Output the [X, Y] coordinate of the center of the cell containing the given text.  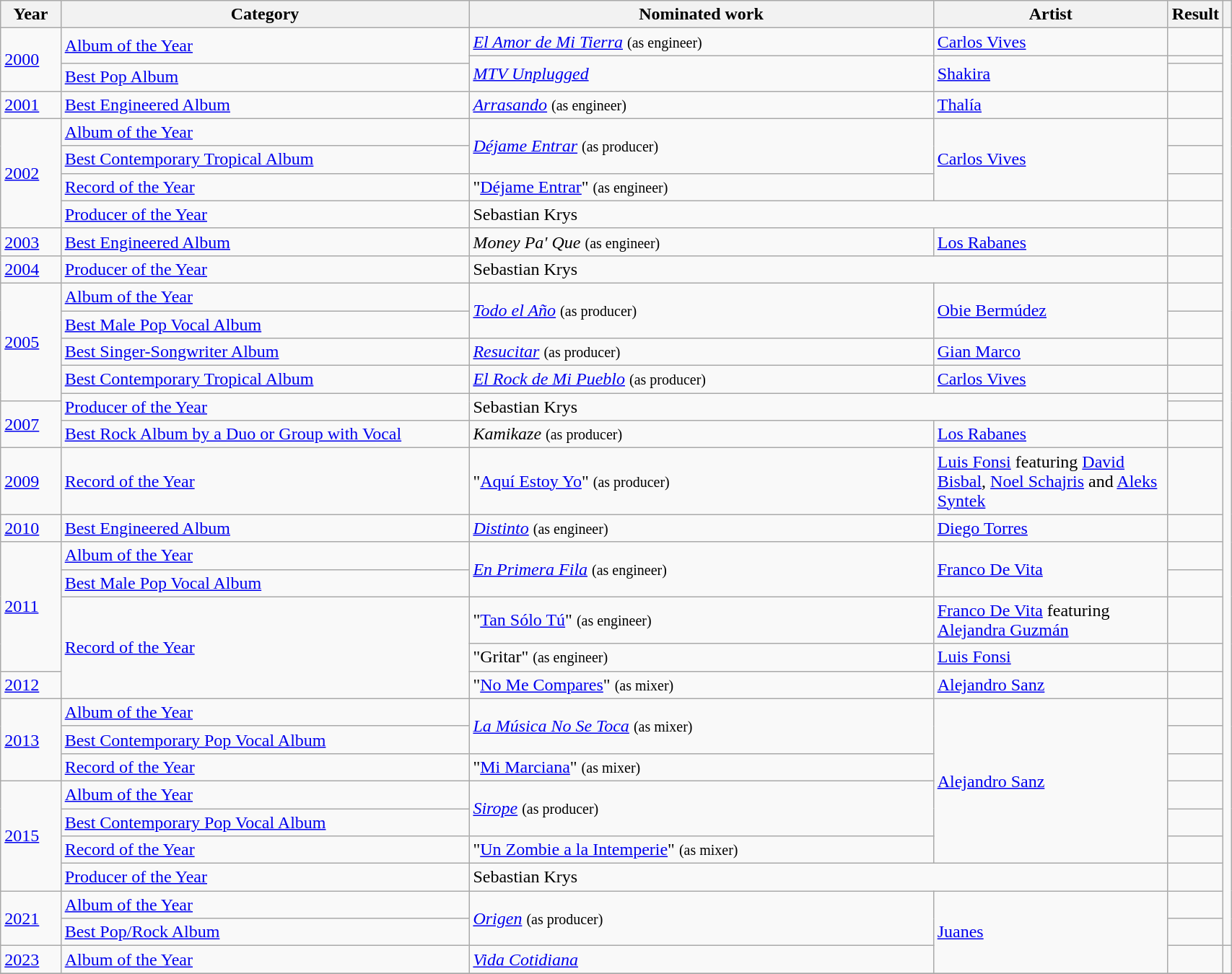
Best Singer-Songwriter Album [265, 352]
Sirope (as producer) [702, 808]
2023 [30, 960]
Artist [1051, 14]
Year [30, 14]
2000 [30, 59]
"Un Zombie a la Intemperie" (as mixer) [702, 850]
Todo el Año (as producer) [702, 310]
2010 [30, 528]
Nominated work [702, 14]
"Gritar" (as engineer) [702, 657]
Luis Fonsi featuring David Bisbal, Noel Schajris and Aleks Syntek [1051, 481]
Arrasando (as engineer) [702, 105]
2002 [30, 173]
Diego Torres [1051, 528]
Déjame Entrar (as producer) [702, 146]
2001 [30, 105]
En Primera Fila (as engineer) [702, 569]
Franco De Vita [1051, 569]
Franco De Vita featuring Alejandra Guzmán [1051, 620]
Money Pa' Que (as engineer) [702, 242]
2012 [30, 685]
"Déjame Entrar" (as engineer) [702, 187]
2004 [30, 269]
2003 [30, 242]
Thalía [1051, 105]
"Mi Marciana" (as mixer) [702, 767]
2021 [30, 918]
El Rock de Mi Pueblo (as producer) [702, 379]
La Música No Se Toca (as mixer) [702, 726]
Resucitar (as producer) [702, 352]
Gian Marco [1051, 352]
Best Pop Album [265, 77]
"No Me Compares" (as mixer) [702, 685]
2009 [30, 481]
El Amor de Mi Tierra (as engineer) [702, 42]
Origen (as producer) [702, 918]
Category [265, 14]
Vida Cotidiana [702, 960]
Distinto (as engineer) [702, 528]
Luis Fonsi [1051, 657]
Shakira [1051, 74]
2005 [30, 342]
Best Rock Album by a Duo or Group with Vocal [265, 434]
"Tan Sólo Tú" (as engineer) [702, 620]
2015 [30, 835]
Juanes [1051, 932]
Kamikaze (as producer) [702, 434]
Best Pop/Rock Album [265, 932]
2011 [30, 606]
"Aquí Estoy Yo" (as producer) [702, 481]
Result [1195, 14]
Obie Bermúdez [1051, 310]
MTV Unplugged [702, 74]
2013 [30, 740]
2007 [30, 424]
